Return (X, Y) of the center of cell containing provided text 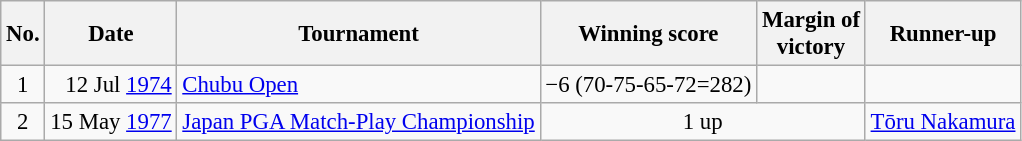
Margin ofvictory (812, 34)
Chubu Open (358, 85)
Runner-up (942, 34)
No. (23, 34)
Japan PGA Match-Play Championship (358, 122)
15 May 1977 (111, 122)
Winning score (648, 34)
1 up (702, 122)
Tournament (358, 34)
Date (111, 34)
2 (23, 122)
1 (23, 85)
−6 (70-75-65-72=282) (648, 85)
12 Jul 1974 (111, 85)
Tōru Nakamura (942, 122)
